Pinpoint the cell where the given text exists, returning its (X, Y) midpoint coordinate. 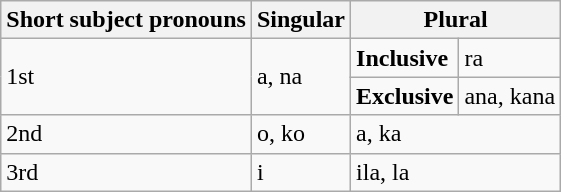
ana, kana (510, 96)
o, ko (300, 134)
Singular (300, 20)
a, na (300, 77)
i (300, 172)
3rd (126, 172)
Inclusive (405, 58)
ra (510, 58)
ila, la (456, 172)
1st (126, 77)
Plural (456, 20)
Short subject pronouns (126, 20)
Exclusive (405, 96)
2nd (126, 134)
a, ka (456, 134)
